Pinpoint the cell where the given text exists, returning its [x, y] midpoint coordinate. 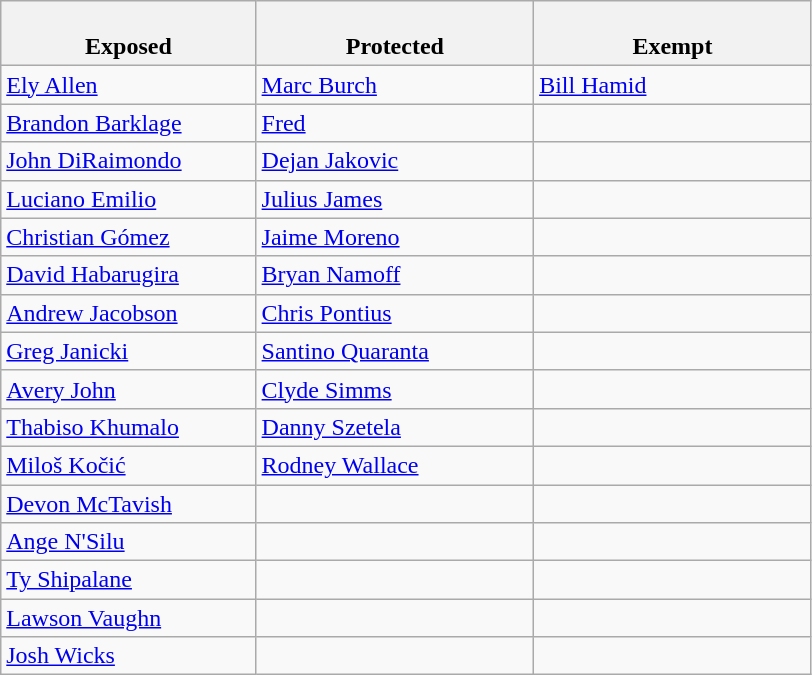
Brandon Barklage [128, 123]
Luciano Emilio [128, 199]
Ty Shipalane [128, 580]
Greg Janicki [128, 351]
Bill Hamid [673, 85]
Exempt [673, 34]
Bryan Namoff [395, 275]
Danny Szetela [395, 427]
Avery John [128, 389]
Thabiso Khumalo [128, 427]
Christian Gómez [128, 237]
Santino Quaranta [395, 351]
Marc Burch [395, 85]
Exposed [128, 34]
Clyde Simms [395, 389]
Chris Pontius [395, 313]
Josh Wicks [128, 656]
Dejan Jakovic [395, 161]
Ely Allen [128, 85]
Ange N'Silu [128, 542]
Lawson Vaughn [128, 618]
John DiRaimondo [128, 161]
Protected [395, 34]
David Habarugira [128, 275]
Miloš Kočić [128, 465]
Andrew Jacobson [128, 313]
Devon McTavish [128, 503]
Fred [395, 123]
Rodney Wallace [395, 465]
Julius James [395, 199]
Jaime Moreno [395, 237]
